Provide the (X, Y) coordinate of the cell's center where the given text is located.  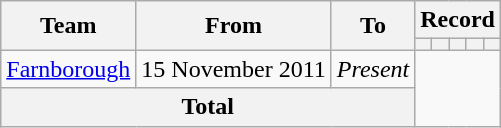
From (234, 26)
Total (208, 107)
To (372, 26)
Team (68, 26)
Farnborough (68, 69)
15 November 2011 (234, 69)
Record (458, 20)
Present (372, 69)
